Locate the cell with the specified text and output its [X, Y] center coordinate. 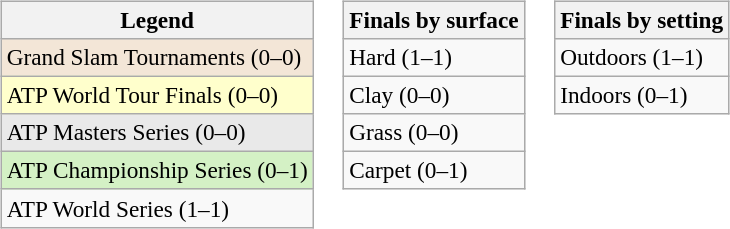
Outdoors (1–1) [642, 57]
Clay (0–0) [434, 95]
ATP Championship Series (0–1) [157, 171]
Legend [157, 20]
Finals by setting [642, 20]
Carpet (0–1) [434, 171]
ATP World Series (1–1) [157, 208]
Hard (1–1) [434, 57]
Finals by surface [434, 20]
ATP Masters Series (0–0) [157, 133]
Grass (0–0) [434, 133]
ATP World Tour Finals (0–0) [157, 95]
Indoors (0–1) [642, 95]
Grand Slam Tournaments (0–0) [157, 57]
